Find where the given text appears and provide that cell's center as [x, y] coordinate. 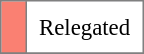
Relegated [84, 27]
